Output the [X, Y] coordinate of the center of the cell containing the given text.  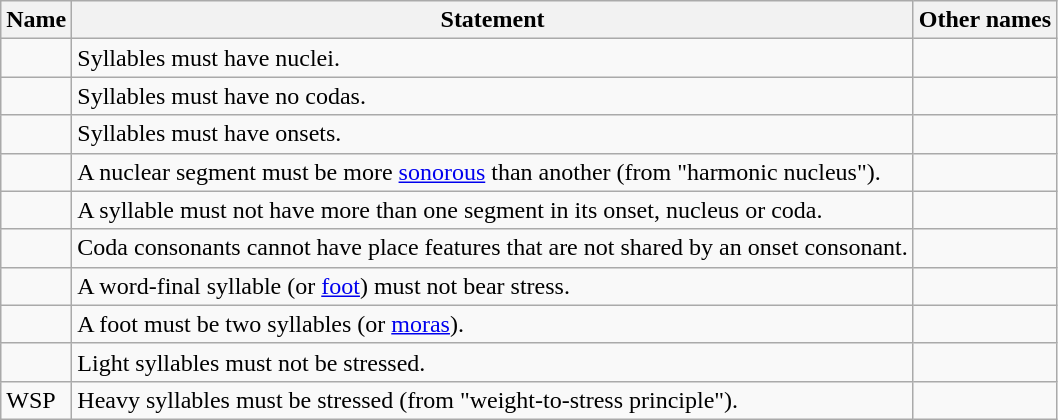
Light syllables must not be stressed. [492, 362]
Coda consonants cannot have place features that are not shared by an onset consonant. [492, 248]
Other names [984, 20]
WSP [36, 400]
A nuclear segment must be more sonorous than another (from "harmonic nucleus"). [492, 172]
A word-final syllable (or foot) must not bear stress. [492, 286]
Heavy syllables must be stressed (from "weight-to-stress principle"). [492, 400]
Syllables must have no codas. [492, 96]
A syllable must not have more than one segment in its onset, nucleus or coda. [492, 210]
Name [36, 20]
Syllables must have nuclei. [492, 58]
Statement [492, 20]
Syllables must have onsets. [492, 134]
A foot must be two syllables (or moras). [492, 324]
